Locate the cell with the specified text and output its [x, y] center coordinate. 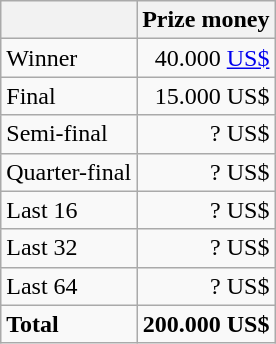
Semi-final [69, 134]
15.000 US$ [206, 96]
Last 32 [69, 248]
Total [69, 324]
Prize money [206, 20]
Winner [69, 58]
Last 16 [69, 210]
Final [69, 96]
Last 64 [69, 286]
200.000 US$ [206, 324]
40.000 US$ [206, 58]
Quarter-final [69, 172]
